Capture the cell that displays the provided text and extract its [x, y] central coordinate. 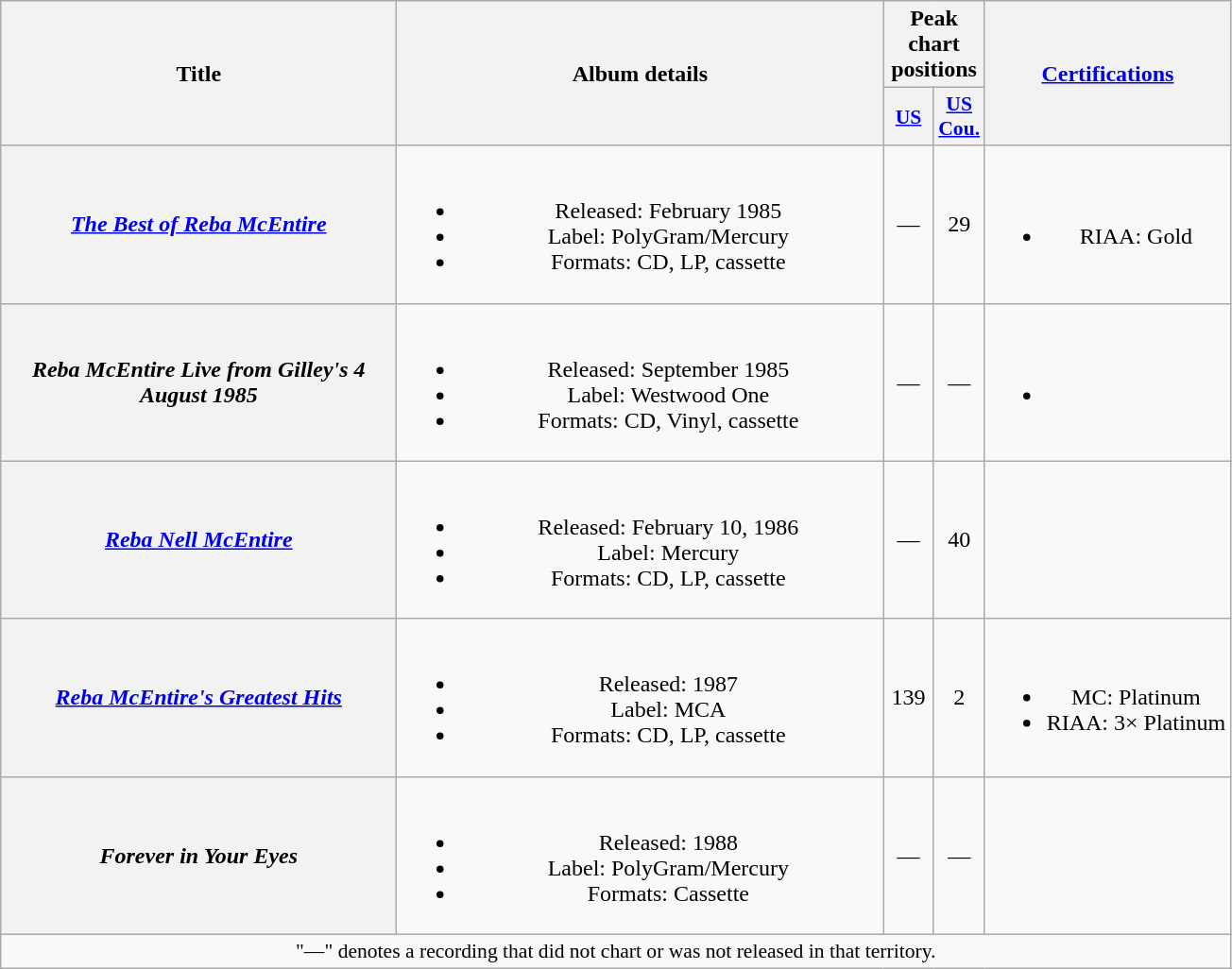
Released: 1987Label: MCAFormats: CD, LP, cassette [641, 697]
RIAA: Gold [1107, 225]
Reba McEntire's Greatest Hits [198, 697]
"—" denotes a recording that did not chart or was not released in that territory. [616, 951]
Reba Nell McEntire [198, 540]
USCou. [959, 117]
Released: September 1985Label: Westwood OneFormats: CD, Vinyl, cassette [641, 382]
Forever in Your Eyes [198, 856]
139 [909, 697]
Reba McEntire Live from Gilley's 4 August 1985 [198, 382]
The Best of Reba McEntire [198, 225]
40 [959, 540]
Released: February 10, 1986Label: MercuryFormats: CD, LP, cassette [641, 540]
Certifications [1107, 74]
29 [959, 225]
US [909, 117]
2 [959, 697]
Title [198, 74]
Released: 1988Label: PolyGram/MercuryFormats: Cassette [641, 856]
MC: PlatinumRIAA: 3× Platinum [1107, 697]
Album details [641, 74]
Released: February 1985Label: PolyGram/MercuryFormats: CD, LP, cassette [641, 225]
Peak chartpositions [933, 44]
